Output the (x, y) coordinate of the center of the cell containing the given text.  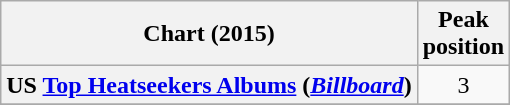
3 (463, 85)
US Top Heatseekers Albums (Billboard) (209, 85)
Chart (2015) (209, 34)
Peakposition (463, 34)
